Find where the given text appears and provide that cell's center as (x, y) coordinate. 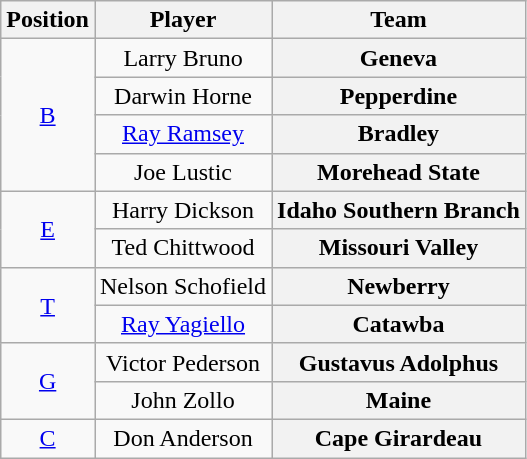
Catawba (399, 324)
Ray Ramsey (182, 134)
Gustavus Adolphus (399, 362)
John Zollo (182, 400)
Larry Bruno (182, 58)
Cape Girardeau (399, 438)
Morehead State (399, 172)
T (48, 305)
Don Anderson (182, 438)
C (48, 438)
Missouri Valley (399, 248)
Joe Lustic (182, 172)
G (48, 381)
Bradley (399, 134)
Maine (399, 400)
Ted Chittwood (182, 248)
E (48, 229)
Pepperdine (399, 96)
Geneva (399, 58)
Victor Pederson (182, 362)
B (48, 115)
Nelson Schofield (182, 286)
Newberry (399, 286)
Darwin Horne (182, 96)
Harry Dickson (182, 210)
Position (48, 20)
Ray Yagiello (182, 324)
Idaho Southern Branch (399, 210)
Player (182, 20)
Team (399, 20)
